From the cell containing the given text, extract its center point as (X, Y) coordinate. 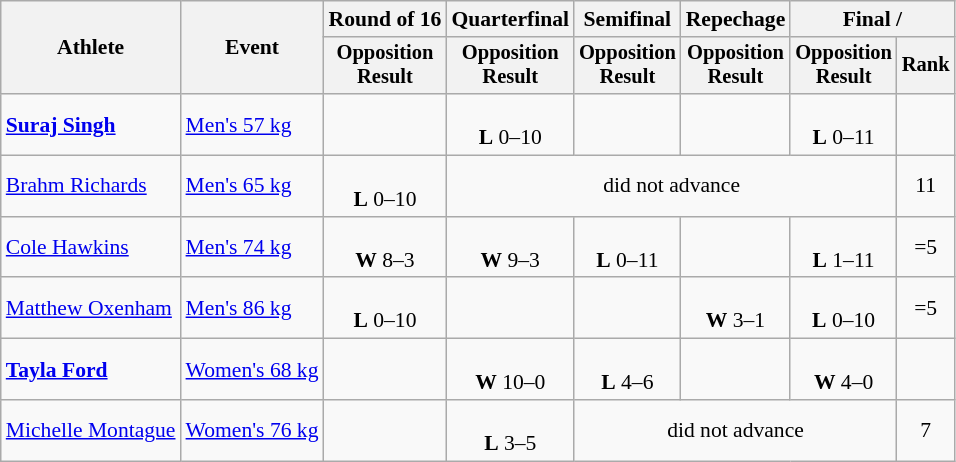
Women's 76 kg (252, 430)
Event (252, 48)
Men's 86 kg (252, 308)
W 9–3 (510, 248)
Athlete (91, 48)
Women's 68 kg (252, 370)
Tayla Ford (91, 370)
Suraj Singh (91, 124)
Final / (872, 19)
Semifinal (628, 19)
Men's 57 kg (252, 124)
W 8–3 (386, 248)
W 4–0 (844, 370)
Rank (926, 66)
Men's 74 kg (252, 248)
Brahm Richards (91, 186)
Matthew Oxenham (91, 308)
L 1–11 (844, 248)
Round of 16 (386, 19)
W 3–1 (736, 308)
11 (926, 186)
7 (926, 430)
L 4–6 (628, 370)
Cole Hawkins (91, 248)
Repechage (736, 19)
Michelle Montague (91, 430)
W 10–0 (510, 370)
Men's 65 kg (252, 186)
L 3–5 (510, 430)
Quarterfinal (510, 19)
